Return the (x, y) coordinate for the center point of the cell that contains the specified text.  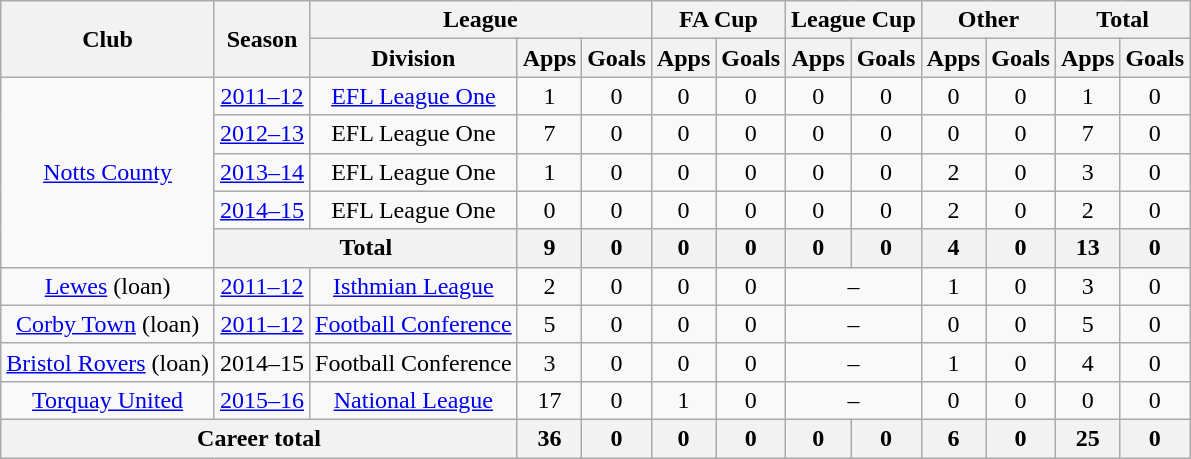
Torquay United (108, 400)
17 (549, 400)
Bristol Rovers (loan) (108, 362)
Isthmian League (414, 286)
Season (262, 39)
2012–13 (262, 134)
Club (108, 39)
Notts County (108, 172)
36 (549, 438)
National League (414, 400)
Other (988, 20)
6 (953, 438)
Corby Town (loan) (108, 324)
Division (414, 58)
League Cup (854, 20)
9 (549, 248)
FA Cup (718, 20)
25 (1087, 438)
2013–14 (262, 172)
League (481, 20)
2015–16 (262, 400)
Lewes (loan) (108, 286)
13 (1087, 248)
Career total (259, 438)
